Pinpoint the cell where the given text exists, returning its (X, Y) midpoint coordinate. 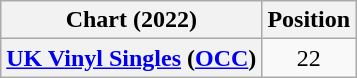
Chart (2022) (132, 20)
22 (309, 58)
UK Vinyl Singles (OCC) (132, 58)
Position (309, 20)
